For the text-containing cell, return its midpoint in (x, y) coordinate format. 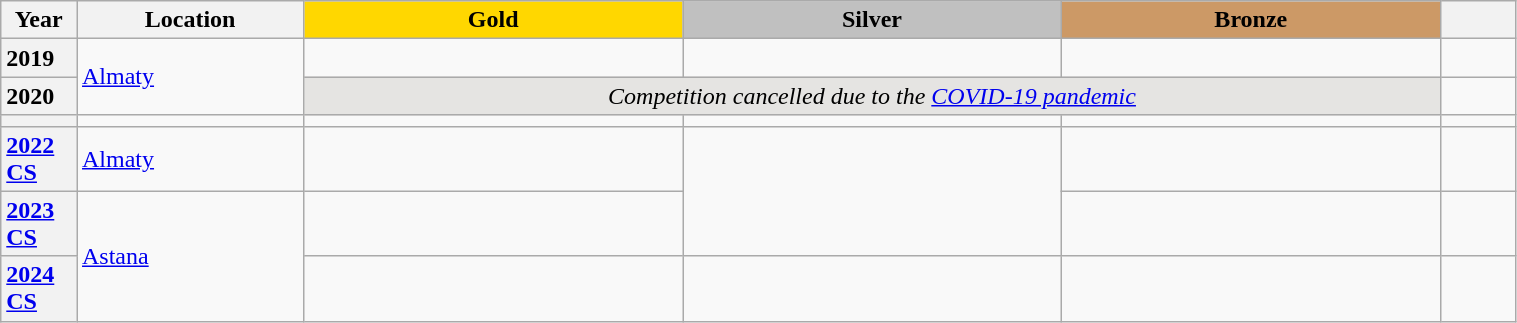
Silver (872, 20)
2024 CS (39, 288)
Location (190, 20)
2020 (39, 96)
Competition cancelled due to the COVID-19 pandemic (872, 96)
Gold (494, 20)
Astana (190, 256)
Year (39, 20)
Bronze (1250, 20)
2023 CS (39, 224)
2022 CS (39, 158)
2019 (39, 58)
